Find where the given text appears and provide that cell's center as [X, Y] coordinate. 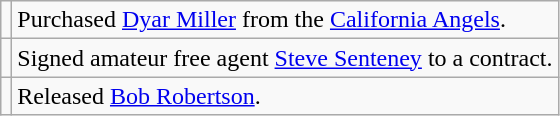
Released Bob Robertson. [285, 96]
Purchased Dyar Miller from the California Angels. [285, 20]
Signed amateur free agent Steve Senteney to a contract. [285, 58]
